For the text-containing cell, return its midpoint in [X, Y] coordinate format. 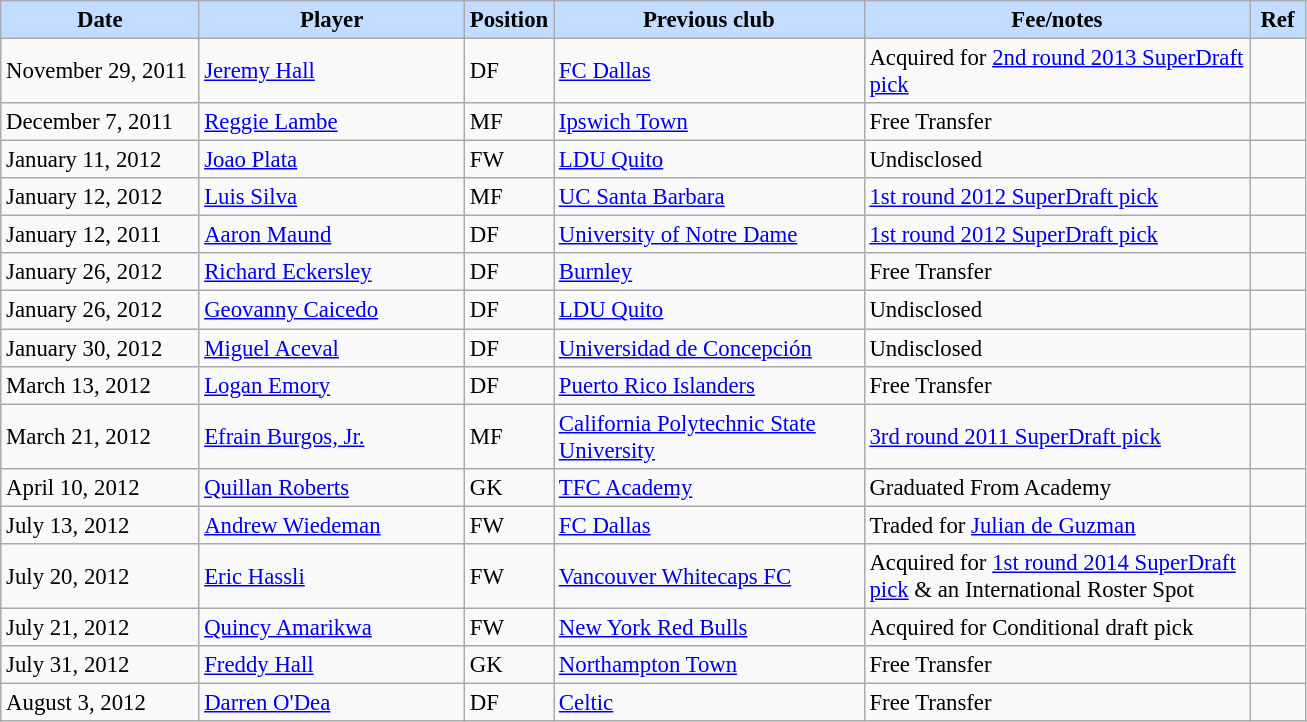
January 12, 2012 [100, 197]
Ipswich Town [710, 122]
Logan Emory [332, 385]
Acquired for 1st round 2014 SuperDraft pick & an International Roster Spot [1057, 576]
Puerto Rico Islanders [710, 385]
January 12, 2011 [100, 235]
Geovanny Caicedo [332, 310]
Freddy Hall [332, 665]
TFC Academy [710, 487]
University of Notre Dame [710, 235]
Fee/notes [1057, 20]
Acquired for 2nd round 2013 SuperDraft pick [1057, 72]
Reggie Lambe [332, 122]
New York Red Bulls [710, 627]
July 13, 2012 [100, 525]
Burnley [710, 273]
March 13, 2012 [100, 385]
Acquired for Conditional draft pick [1057, 627]
March 21, 2012 [100, 436]
Universidad de Concepción [710, 348]
Eric Hassli [332, 576]
Quillan Roberts [332, 487]
Aaron Maund [332, 235]
Celtic [710, 702]
Northampton Town [710, 665]
August 3, 2012 [100, 702]
July 21, 2012 [100, 627]
Vancouver Whitecaps FC [710, 576]
Luis Silva [332, 197]
UC Santa Barbara [710, 197]
3rd round 2011 SuperDraft pick [1057, 436]
California Polytechnic State University [710, 436]
July 20, 2012 [100, 576]
July 31, 2012 [100, 665]
Richard Eckersley [332, 273]
Darren O'Dea [332, 702]
Jeremy Hall [332, 72]
December 7, 2011 [100, 122]
Efrain Burgos, Jr. [332, 436]
Joao Plata [332, 160]
Traded for Julian de Guzman [1057, 525]
Previous club [710, 20]
January 11, 2012 [100, 160]
Andrew Wiedeman [332, 525]
November 29, 2011 [100, 72]
Quincy Amarikwa [332, 627]
January 30, 2012 [100, 348]
Player [332, 20]
Date [100, 20]
Miguel Aceval [332, 348]
Position [508, 20]
Ref [1278, 20]
April 10, 2012 [100, 487]
Graduated From Academy [1057, 487]
